Capture the cell that displays the provided text and extract its [X, Y] central coordinate. 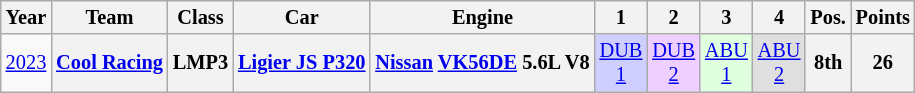
2 [674, 17]
2023 [26, 63]
Points [883, 17]
Car [302, 17]
Year [26, 17]
8th [828, 63]
Pos. [828, 17]
DUB1 [622, 63]
LMP3 [200, 63]
Ligier JS P320 [302, 63]
3 [726, 17]
Class [200, 17]
Engine [482, 17]
DUB2 [674, 63]
Team [110, 17]
ABU1 [726, 63]
1 [622, 17]
4 [780, 17]
ABU2 [780, 63]
Cool Racing [110, 63]
26 [883, 63]
Nissan VK56DE 5.6L V8 [482, 63]
